Find where the given text appears and provide that cell's center as (X, Y) coordinate. 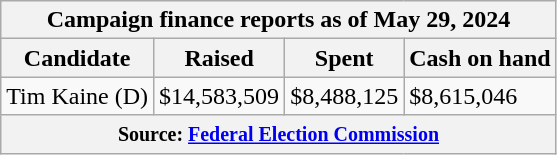
Spent (344, 58)
$8,488,125 (344, 96)
Cash on hand (480, 58)
$14,583,509 (220, 96)
Candidate (78, 58)
Source: Federal Election Commission (278, 134)
$8,615,046 (480, 96)
Campaign finance reports as of May 29, 2024 (278, 20)
Raised (220, 58)
Tim Kaine (D) (78, 96)
